Search for the cell housing the specified text and yield its (X, Y) center coordinate. 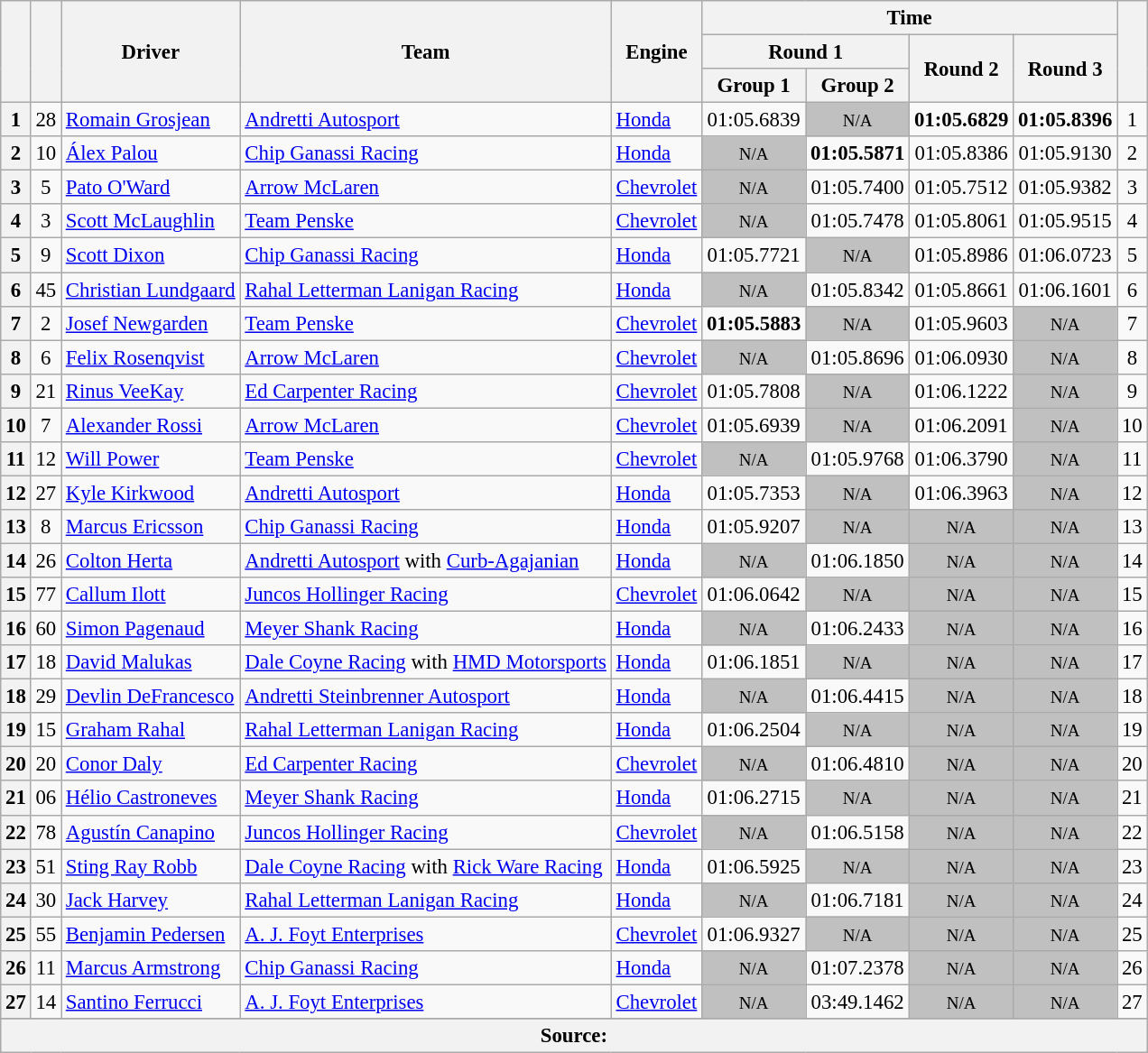
Team (426, 52)
01:05.8696 (857, 357)
01:05.9515 (1065, 221)
01:05.7478 (857, 221)
Benjamin Pedersen (152, 934)
01:05.7721 (755, 255)
01:06.0930 (962, 357)
01:05.6839 (755, 120)
01:06.4810 (857, 764)
Sting Ray Robb (152, 866)
Colton Herta (152, 560)
Will Power (152, 459)
Devlin DeFrancesco (152, 697)
Marcus Ericsson (152, 527)
Dale Coyne Racing with HMD Motorsports (426, 662)
01:05.8396 (1065, 120)
28 (45, 120)
Engine (656, 52)
77 (45, 595)
01:05.8342 (857, 290)
01:05.7512 (962, 188)
Christian Lundgaard (152, 290)
01:06.0642 (755, 595)
01:05.9768 (857, 459)
Andretti Steinbrenner Autosport (426, 697)
01:06.7181 (857, 900)
51 (45, 866)
Jack Harvey (152, 900)
01:06.5925 (755, 866)
01:06.1222 (962, 391)
29 (45, 697)
01:05.7808 (755, 391)
01:05.8386 (962, 153)
David Malukas (152, 662)
Santino Ferrucci (152, 1002)
01:05.6829 (962, 120)
Josef Newgarden (152, 323)
Group 2 (857, 86)
Simon Pagenaud (152, 629)
78 (45, 832)
01:06.2091 (962, 425)
Round 1 (806, 52)
Felix Rosenqvist (152, 357)
Round 2 (962, 69)
01:05.7400 (857, 188)
01:05.7353 (755, 493)
Driver (152, 52)
06 (45, 799)
01:06.1851 (755, 662)
Scott Dixon (152, 255)
01:05.9603 (962, 323)
01:06.3963 (962, 493)
01:05.5883 (755, 323)
Graham Rahal (152, 730)
Álex Palou (152, 153)
01:06.1850 (857, 560)
Kyle Kirkwood (152, 493)
01:06.2715 (755, 799)
Rinus VeeKay (152, 391)
01:06.0723 (1065, 255)
Callum Ilott (152, 595)
Romain Grosjean (152, 120)
01:06.5158 (857, 832)
01:06.2504 (755, 730)
Andretti Autosport with Curb-Agajanian (426, 560)
01:06.9327 (755, 934)
01:05.8061 (962, 221)
Conor Daly (152, 764)
Pato O'Ward (152, 188)
01:05.9382 (1065, 188)
01:05.8986 (962, 255)
30 (45, 900)
Marcus Armstrong (152, 968)
01:05.6939 (755, 425)
01:05.9130 (1065, 153)
01:05.9207 (755, 527)
Time (910, 18)
Dale Coyne Racing with Rick Ware Racing (426, 866)
01:05.8661 (962, 290)
Hélio Castroneves (152, 799)
03:49.1462 (857, 1002)
01:06.4415 (857, 697)
01:07.2378 (857, 968)
01:06.3790 (962, 459)
Alexander Rossi (152, 425)
01:06.1601 (1065, 290)
01:05.5871 (857, 153)
45 (45, 290)
60 (45, 629)
55 (45, 934)
Group 1 (755, 86)
Round 3 (1065, 69)
Agustín Canapino (152, 832)
Scott McLaughlin (152, 221)
01:06.2433 (857, 629)
Source: (574, 1036)
